Detect which cell encompasses the target text, then output its (x, y) center coordinate. 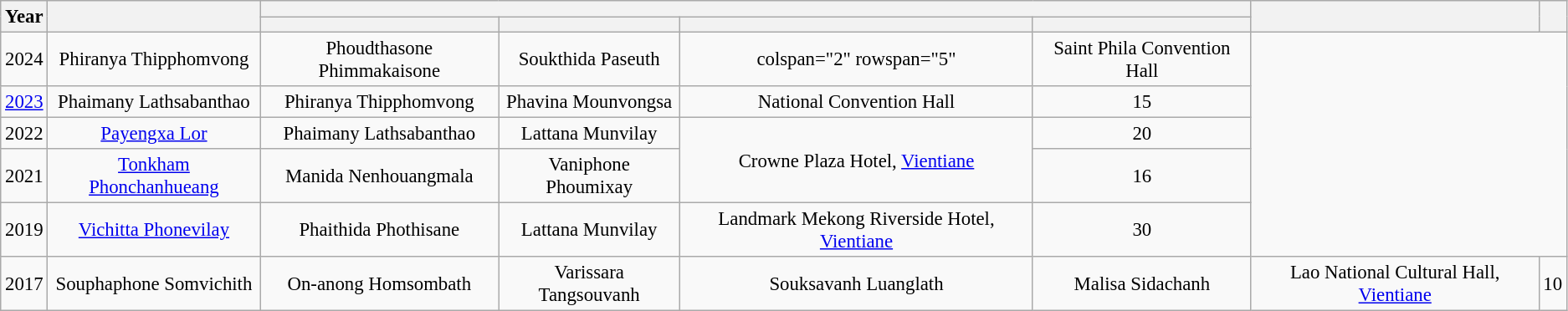
Year (24, 17)
colspan="2" rowspan="5" (857, 60)
Vaniphone Phoumixay (589, 176)
National Convention Hall (857, 102)
Landmark Mekong Riverside Hotel, Vientiane (857, 231)
2023 (24, 102)
Soukthida Paseuth (589, 60)
Saint Phila Convention Hall (1141, 60)
Phoudthasone Phimmakaisone (380, 60)
15 (1141, 102)
Payengxa Lor (154, 134)
2019 (24, 231)
Crowne Plaza Hotel, Vientiane (857, 161)
2022 (24, 134)
Tonkham Phonchanhueang (154, 176)
16 (1141, 176)
30 (1141, 231)
2024 (24, 60)
20 (1141, 134)
2021 (24, 176)
Vichitta Phonevilay (154, 231)
Manida Nenhouangmala (380, 176)
Phavina Mounvongsa (589, 102)
Phaithida Phothisane (380, 231)
